Find where the given text appears and provide that cell's center as (X, Y) coordinate. 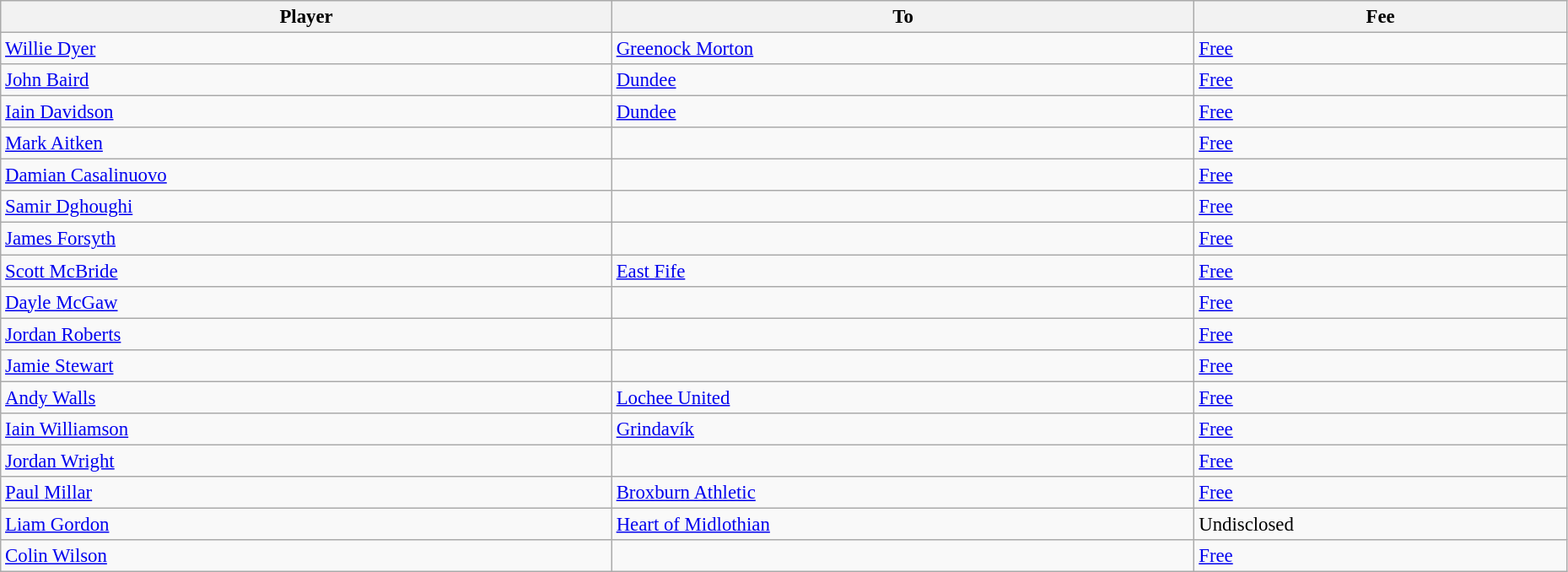
John Baird (307, 80)
Iain Davidson (307, 112)
Player (307, 17)
Willie Dyer (307, 49)
Heart of Midlothian (903, 524)
Broxburn Athletic (903, 493)
Fee (1380, 17)
To (903, 17)
Jordan Wright (307, 461)
East Fife (903, 271)
Jamie Stewart (307, 365)
Dayle McGaw (307, 302)
Mark Aitken (307, 143)
Samir Dghoughi (307, 207)
Iain Williamson (307, 429)
Damian Casalinuovo (307, 175)
Grindavík (903, 429)
Greenock Morton (903, 49)
Liam Gordon (307, 524)
Andy Walls (307, 397)
James Forsyth (307, 239)
Undisclosed (1380, 524)
Paul Millar (307, 493)
Colin Wilson (307, 556)
Scott McBride (307, 271)
Lochee United (903, 397)
Jordan Roberts (307, 334)
